Determine the (X, Y) coordinate at the center of the cell enclosing the given text.  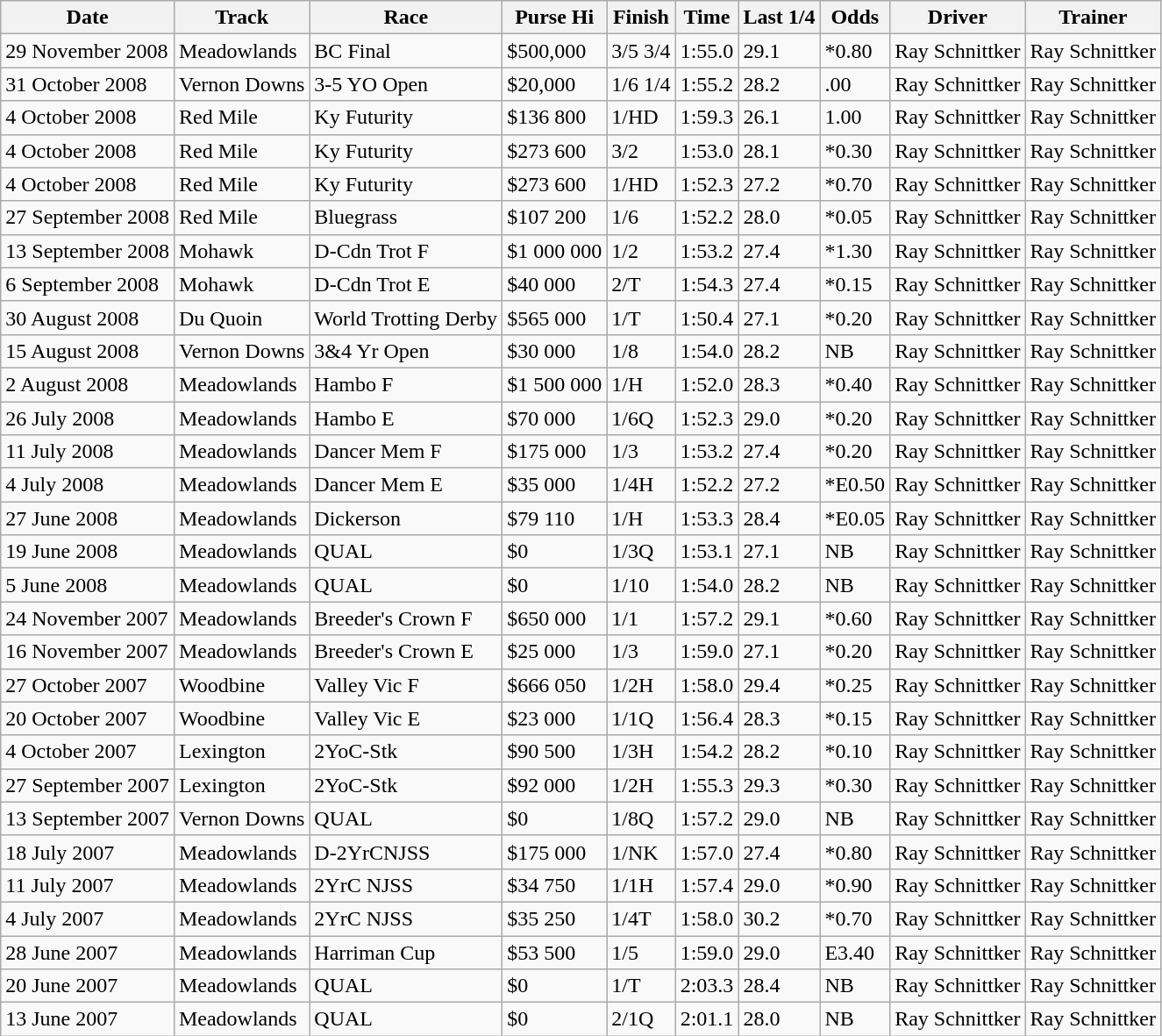
1:50.4 (707, 318)
Dickerson (406, 518)
$23 000 (554, 718)
$500,000 (554, 51)
26 July 2008 (88, 418)
$20,000 (554, 84)
*0.40 (855, 384)
.00 (855, 84)
1:56.4 (707, 718)
2 August 2008 (88, 384)
$666 050 (554, 685)
Finish (641, 18)
Harriman Cup (406, 952)
D-Cdn Trot F (406, 251)
1/3H (641, 752)
World Trotting Derby (406, 318)
11 July 2007 (88, 885)
16 November 2007 (88, 652)
1:54.3 (707, 284)
$136 800 (554, 118)
$79 110 (554, 518)
27 September 2007 (88, 785)
BC Final (406, 51)
3-5 YO Open (406, 84)
Dancer Mem F (406, 452)
29 November 2008 (88, 51)
6 September 2008 (88, 284)
$35 000 (554, 485)
29.4 (779, 685)
Hambo E (406, 418)
$107 200 (554, 218)
E3.40 (855, 952)
27 September 2008 (88, 218)
1:53.0 (707, 151)
Time (707, 18)
1:55.2 (707, 84)
*0.10 (855, 752)
1/NK (641, 852)
1:59.3 (707, 118)
31 October 2008 (88, 84)
1/8Q (641, 818)
29.3 (779, 785)
20 June 2007 (88, 986)
*0.60 (855, 618)
1/4T (641, 918)
2/1Q (641, 1019)
24 November 2007 (88, 618)
3/5 3/4 (641, 51)
26.1 (779, 118)
$565 000 (554, 318)
$30 000 (554, 351)
Odds (855, 18)
D-Cdn Trot E (406, 284)
*0.25 (855, 685)
15 August 2008 (88, 351)
1/6Q (641, 418)
*1.30 (855, 251)
1:57.4 (707, 885)
1:53.3 (707, 518)
Last 1/4 (779, 18)
2:01.1 (707, 1019)
$70 000 (554, 418)
27 October 2007 (88, 685)
4 July 2007 (88, 918)
Breeder's Crown F (406, 618)
1/1H (641, 885)
30.2 (779, 918)
13 June 2007 (88, 1019)
11 July 2008 (88, 452)
3/2 (641, 151)
$40 000 (554, 284)
1/1 (641, 618)
19 June 2008 (88, 552)
20 October 2007 (88, 718)
1/2 (641, 251)
1/4H (641, 485)
1/6 1/4 (641, 84)
1:53.1 (707, 552)
D-2YrCNJSS (406, 852)
$1 000 000 (554, 251)
18 July 2007 (88, 852)
Trainer (1093, 18)
Driver (958, 18)
1/8 (641, 351)
13 September 2007 (88, 818)
*0.90 (855, 885)
3&4 Yr Open (406, 351)
1/5 (641, 952)
Du Quoin (241, 318)
1:55.0 (707, 51)
Hambo F (406, 384)
Breeder's Crown E (406, 652)
1/10 (641, 585)
1.00 (855, 118)
Bluegrass (406, 218)
Valley Vic F (406, 685)
1:55.3 (707, 785)
*E0.50 (855, 485)
28.1 (779, 151)
2/T (641, 284)
$35 250 (554, 918)
1:57.0 (707, 852)
Race (406, 18)
Track (241, 18)
28 June 2007 (88, 952)
4 July 2008 (88, 485)
Valley Vic E (406, 718)
$90 500 (554, 752)
1/6 (641, 218)
Purse Hi (554, 18)
1/1Q (641, 718)
$53 500 (554, 952)
Dancer Mem E (406, 485)
$92 000 (554, 785)
4 October 2007 (88, 752)
$650 000 (554, 618)
1:54.2 (707, 752)
$25 000 (554, 652)
$34 750 (554, 885)
*E0.05 (855, 518)
13 September 2008 (88, 251)
Date (88, 18)
1:52.0 (707, 384)
30 August 2008 (88, 318)
2:03.3 (707, 986)
5 June 2008 (88, 585)
27 June 2008 (88, 518)
$1 500 000 (554, 384)
1/3Q (641, 552)
*0.05 (855, 218)
